Provide the (X, Y) coordinate of the cell's center where the given text is located.  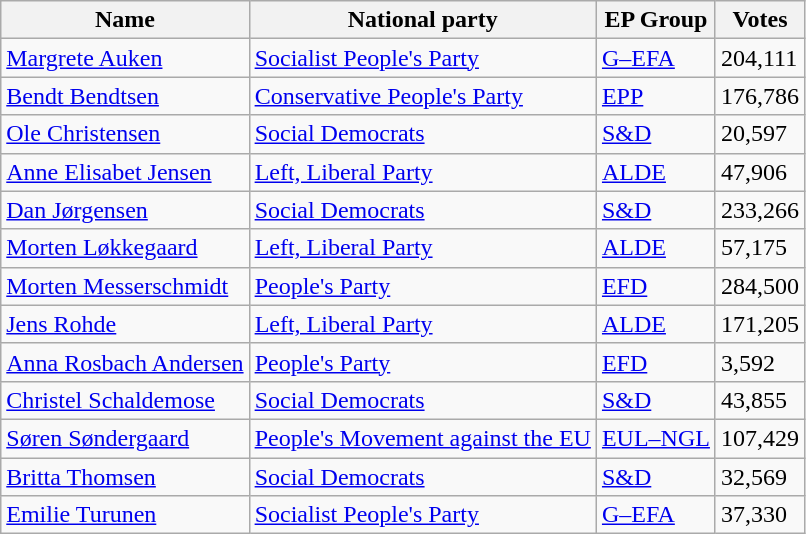
EUL–NGL (656, 438)
Conservative People's Party (422, 96)
Votes (760, 20)
Dan Jørgensen (125, 210)
Søren Søndergaard (125, 438)
284,500 (760, 286)
Christel Schaldemose (125, 400)
Morten Messerschmidt (125, 286)
47,906 (760, 172)
32,569 (760, 477)
43,855 (760, 400)
Emilie Turunen (125, 515)
3,592 (760, 362)
Morten Løkkegaard (125, 248)
37,330 (760, 515)
Margrete Auken (125, 58)
233,266 (760, 210)
Anne Elisabet Jensen (125, 172)
People's Movement against the EU (422, 438)
Jens Rohde (125, 324)
Britta Thomsen (125, 477)
Ole Christensen (125, 134)
171,205 (760, 324)
Bendt Bendtsen (125, 96)
EPP (656, 96)
Anna Rosbach Andersen (125, 362)
57,175 (760, 248)
204,111 (760, 58)
National party (422, 20)
176,786 (760, 96)
20,597 (760, 134)
EP Group (656, 20)
107,429 (760, 438)
Name (125, 20)
